Return (x, y) of the center of cell containing provided text 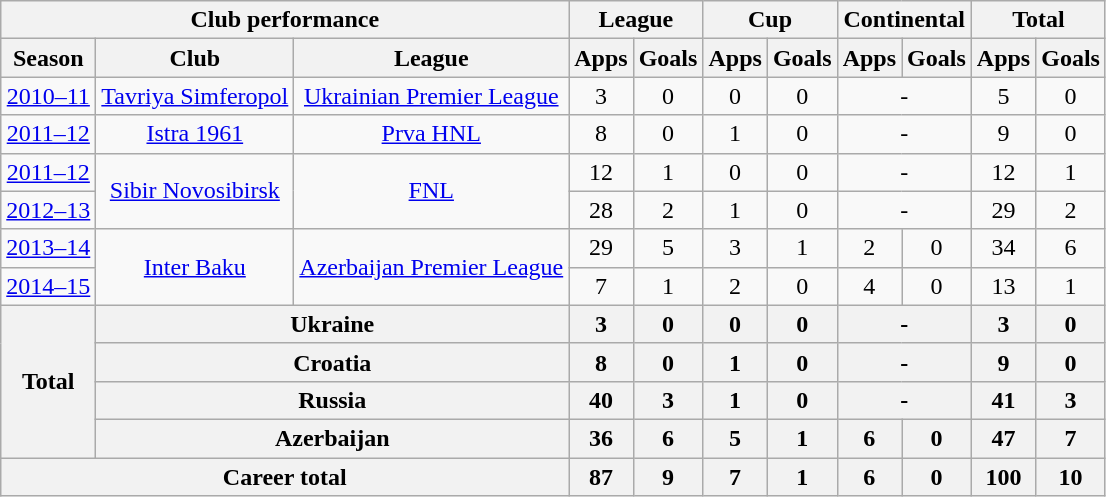
Russia (332, 400)
Ukraine (332, 324)
2012–13 (48, 210)
FNL (432, 191)
36 (601, 438)
Continental (904, 20)
10 (1071, 477)
Club performance (285, 20)
Croatia (332, 362)
2010–11 (48, 96)
Tavriya Simferopol (195, 96)
28 (601, 210)
41 (1003, 400)
Season (48, 58)
47 (1003, 438)
Cup (770, 20)
Career total (285, 477)
40 (601, 400)
100 (1003, 477)
87 (601, 477)
13 (1003, 286)
2014–15 (48, 286)
Sibir Novosibirsk (195, 191)
2013–14 (48, 248)
Prva HNL (432, 134)
34 (1003, 248)
Club (195, 58)
Azerbaijan Premier League (432, 267)
Istra 1961 (195, 134)
Ukrainian Premier League (432, 96)
4 (869, 286)
Azerbaijan (332, 438)
Inter Baku (195, 267)
